Locate the cell with the specified text and output its [X, Y] center coordinate. 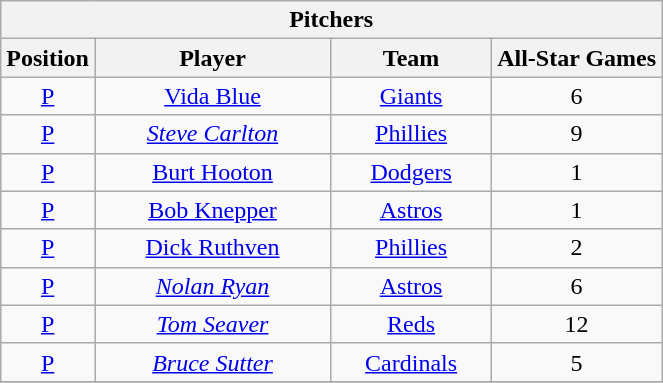
Burt Hooton [212, 172]
Giants [412, 96]
All-Star Games [577, 58]
9 [577, 134]
Position [48, 58]
Pitchers [332, 20]
Dodgers [412, 172]
12 [577, 324]
2 [577, 248]
Team [412, 58]
5 [577, 362]
Nolan Ryan [212, 286]
Bruce Sutter [212, 362]
Vida Blue [212, 96]
Tom Seaver [212, 324]
Steve Carlton [212, 134]
Reds [412, 324]
Cardinals [412, 362]
Dick Ruthven [212, 248]
Player [212, 58]
Bob Knepper [212, 210]
